Find where the given text appears and provide that cell's center as [X, Y] coordinate. 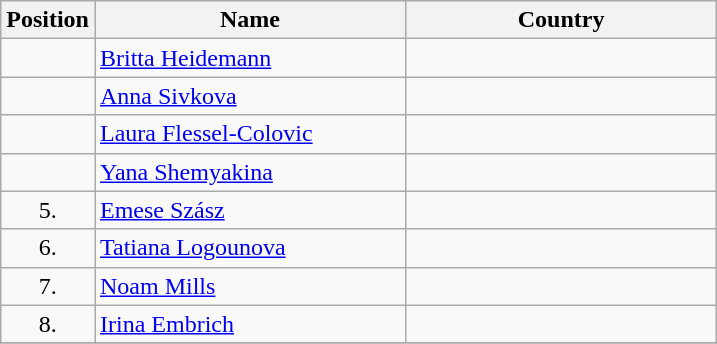
Noam Mills [250, 286]
6. [48, 248]
Position [48, 20]
Tatiana Logounova [250, 248]
Laura Flessel-Colovic [250, 134]
Country [562, 20]
5. [48, 210]
Name [250, 20]
7. [48, 286]
Emese Szász [250, 210]
Yana Shemyakina [250, 172]
Irina Embrich [250, 324]
Britta Heidemann [250, 58]
8. [48, 324]
Anna Sivkova [250, 96]
